Capture the cell that displays the provided text and extract its (x, y) central coordinate. 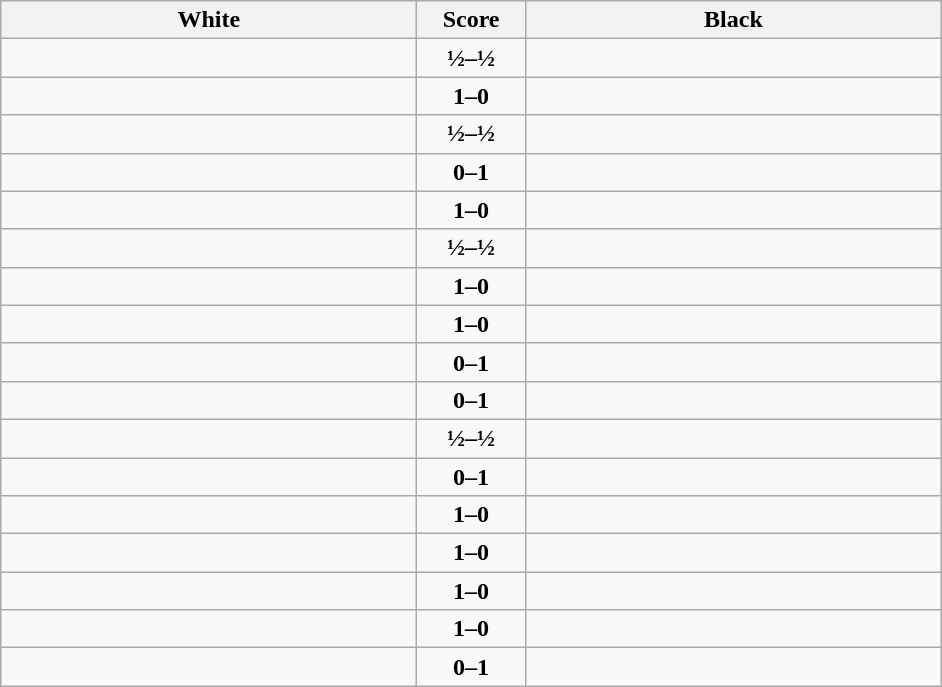
Score (472, 20)
White (209, 20)
Black (733, 20)
